Search for the cell housing the specified text and yield its (X, Y) center coordinate. 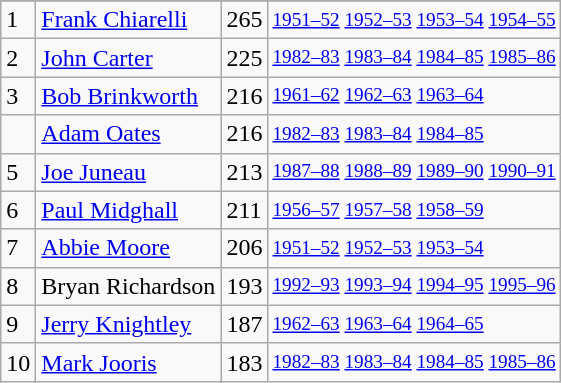
3 (18, 96)
Abbie Moore (128, 248)
9 (18, 324)
Jerry Knightley (128, 324)
211 (244, 210)
225 (244, 58)
Bryan Richardson (128, 286)
6 (18, 210)
2 (18, 58)
5 (18, 172)
1 (18, 20)
1987–88 1988–89 1989–90 1990–91 (414, 172)
Joe Juneau (128, 172)
Bob Brinkworth (128, 96)
1962–63 1963–64 1964–65 (414, 324)
1961–62 1962–63 1963–64 (414, 96)
Mark Jooris (128, 362)
1951–52 1952–53 1953–54 1954–55 (414, 20)
8 (18, 286)
1982–83 1983–84 1984–85 (414, 134)
Adam Oates (128, 134)
187 (244, 324)
1992–93 1993–94 1994–95 1995–96 (414, 286)
Paul Midghall (128, 210)
265 (244, 20)
Frank Chiarelli (128, 20)
213 (244, 172)
206 (244, 248)
John Carter (128, 58)
193 (244, 286)
10 (18, 362)
1951–52 1952–53 1953–54 (414, 248)
7 (18, 248)
183 (244, 362)
1956–57 1957–58 1958–59 (414, 210)
